Locate the cell with the specified text and output its (X, Y) center coordinate. 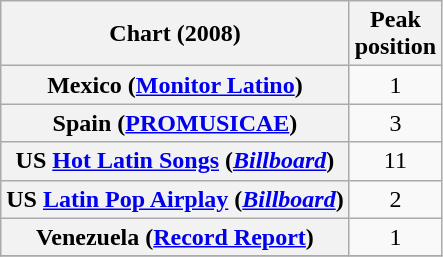
2 (395, 199)
Chart (2008) (175, 34)
11 (395, 161)
Spain (PROMUSICAE) (175, 123)
Mexico (Monitor Latino) (175, 85)
Peakposition (395, 34)
US Latin Pop Airplay (Billboard) (175, 199)
3 (395, 123)
Venezuela (Record Report) (175, 237)
US Hot Latin Songs (Billboard) (175, 161)
